Return (X, Y) of the center of cell containing provided text 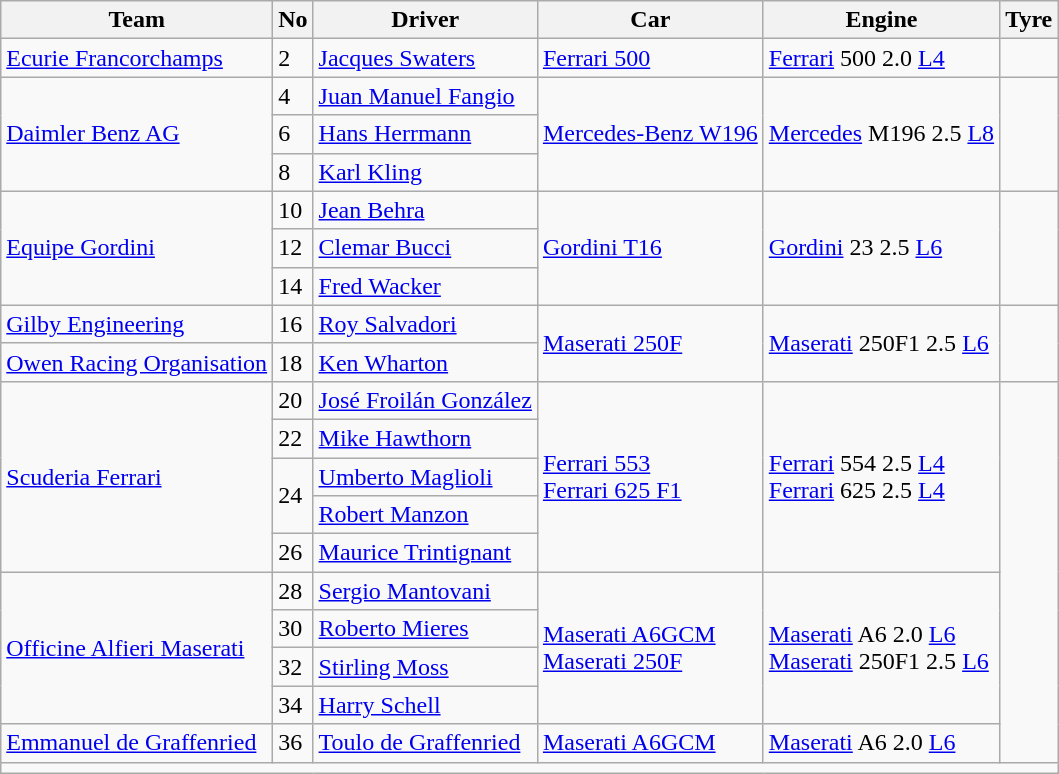
22 (293, 438)
Equipe Gordini (137, 248)
Mike Hawthorn (425, 438)
Engine (881, 20)
Robert Manzon (425, 515)
Maserati A6 2.0 L6Maserati 250F1 2.5 L6 (881, 648)
Ecurie Francorchamps (137, 58)
34 (293, 705)
8 (293, 172)
32 (293, 667)
Ferrari 500 2.0 L4 (881, 58)
Car (650, 20)
28 (293, 591)
Team (137, 20)
Maserati A6GCMMaserati 250F (650, 648)
Maserati A6GCM (650, 743)
Maserati A6 2.0 L6 (881, 743)
Driver (425, 20)
Umberto Maglioli (425, 477)
Ken Wharton (425, 362)
Scuderia Ferrari (137, 476)
Clemar Bucci (425, 248)
Ferrari 500 (650, 58)
Mercedes-Benz W196 (650, 134)
Officine Alfieri Maserati (137, 648)
No (293, 20)
Gordini T16 (650, 248)
Harry Schell (425, 705)
Maserati 250F1 2.5 L6 (881, 343)
20 (293, 400)
36 (293, 743)
Ferrari 553Ferrari 625 F1 (650, 476)
24 (293, 496)
6 (293, 134)
Roy Salvadori (425, 324)
Emmanuel de Graffenried (137, 743)
Fred Wacker (425, 286)
Hans Herrmann (425, 134)
Toulo de Graffenried (425, 743)
José Froilán González (425, 400)
Maserati 250F (650, 343)
Tyre (1029, 20)
Owen Racing Organisation (137, 362)
Daimler Benz AG (137, 134)
Sergio Mantovani (425, 591)
Jean Behra (425, 210)
Mercedes M196 2.5 L8 (881, 134)
Jacques Swaters (425, 58)
30 (293, 629)
Stirling Moss (425, 667)
16 (293, 324)
2 (293, 58)
14 (293, 286)
26 (293, 553)
Ferrari 554 2.5 L4Ferrari 625 2.5 L4 (881, 476)
4 (293, 96)
10 (293, 210)
Maurice Trintignant (425, 553)
Gordini 23 2.5 L6 (881, 248)
Gilby Engineering (137, 324)
Roberto Mieres (425, 629)
12 (293, 248)
18 (293, 362)
Karl Kling (425, 172)
Juan Manuel Fangio (425, 96)
